Identify which cell holds the provided text, then report its [X, Y] central coordinate. 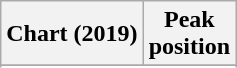
Chart (2019) [72, 34]
Peakposition [189, 34]
